Provide the (x, y) coordinate of the cell's center where the given text is located.  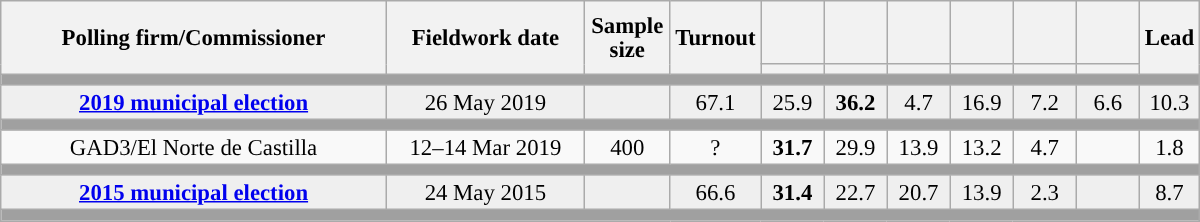
400 (627, 148)
Sample size (627, 38)
24 May 2015 (485, 194)
26 May 2019 (485, 102)
20.7 (918, 194)
GAD3/El Norte de Castilla (194, 148)
22.7 (856, 194)
16.9 (982, 102)
12–14 Mar 2019 (485, 148)
66.6 (716, 194)
1.8 (1169, 148)
Polling firm/Commissioner (194, 38)
67.1 (716, 102)
2019 municipal election (194, 102)
7.2 (1044, 102)
Turnout (716, 38)
25.9 (792, 102)
Fieldwork date (485, 38)
6.6 (1108, 102)
2015 municipal election (194, 194)
Lead (1169, 38)
2.3 (1044, 194)
13.2 (982, 148)
29.9 (856, 148)
? (716, 148)
31.4 (792, 194)
36.2 (856, 102)
8.7 (1169, 194)
10.3 (1169, 102)
31.7 (792, 148)
